Extract the [x, y] coordinate from the center of the cell holding the provided text.  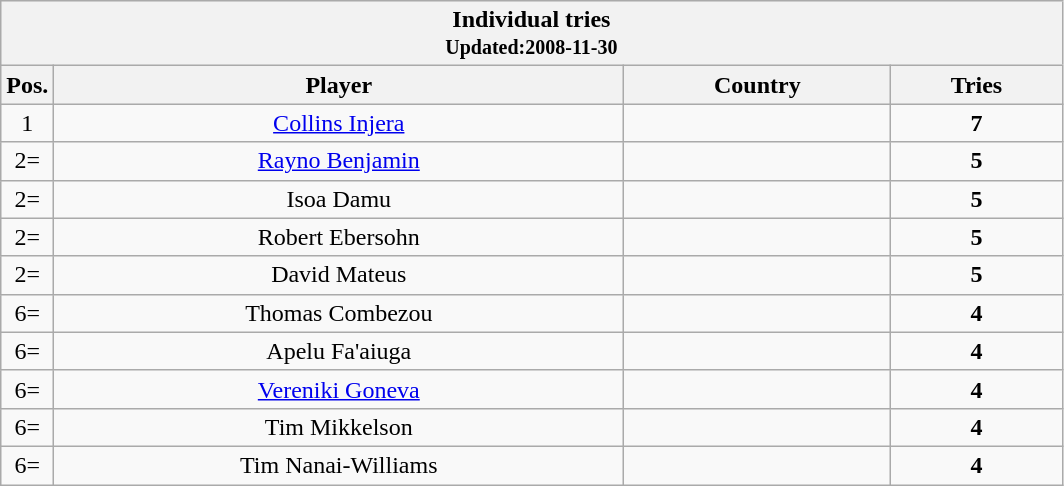
1 [28, 123]
Vereniki Goneva [339, 389]
Country [758, 85]
Collins Injera [339, 123]
Individual tries Updated:2008-11-30 [532, 34]
Rayno Benjamin [339, 161]
Tim Mikkelson [339, 427]
Apelu Fa'aiuga [339, 351]
David Mateus [339, 275]
Player [339, 85]
Thomas Combezou [339, 313]
7 [976, 123]
Pos. [28, 85]
Isoa Damu [339, 199]
Tim Nanai-Williams [339, 465]
Tries [976, 85]
Robert Ebersohn [339, 237]
